Return the [x, y] coordinate for the center point of the cell that contains the specified text.  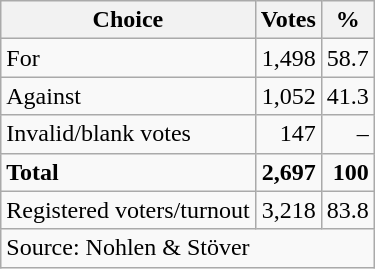
147 [288, 134]
Invalid/blank votes [128, 134]
– [348, 134]
1,052 [288, 96]
58.7 [348, 58]
83.8 [348, 210]
Votes [288, 20]
Registered voters/turnout [128, 210]
Total [128, 172]
Against [128, 96]
3,218 [288, 210]
100 [348, 172]
For [128, 58]
% [348, 20]
Choice [128, 20]
41.3 [348, 96]
1,498 [288, 58]
2,697 [288, 172]
Source: Nohlen & Stöver [188, 248]
